Provide the (X, Y) coordinate of the cell's center where the given text is located.  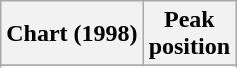
Peak position (189, 34)
Chart (1998) (72, 34)
